Return (x, y) of the center of cell containing provided text 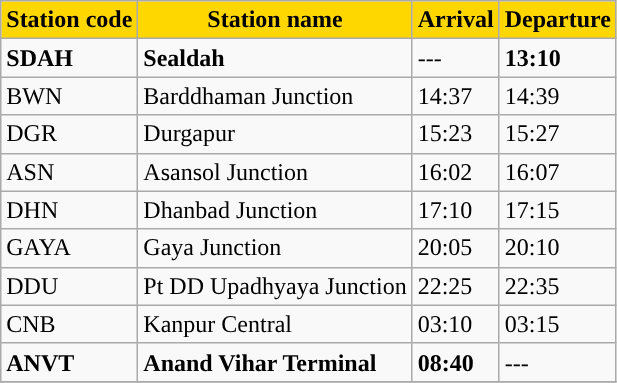
Asansol Junction (275, 172)
Station name (275, 20)
16:02 (456, 172)
15:23 (456, 134)
Kanpur Central (275, 324)
15:27 (558, 134)
22:25 (456, 286)
SDAH (70, 58)
Barddhaman Junction (275, 96)
20:05 (456, 248)
Pt DD Upadhyaya Junction (275, 286)
14:39 (558, 96)
08:40 (456, 362)
Durgapur (275, 134)
GAYA (70, 248)
20:10 (558, 248)
17:15 (558, 210)
ASN (70, 172)
Station code (70, 20)
03:10 (456, 324)
DDU (70, 286)
16:07 (558, 172)
CNB (70, 324)
Dhanbad Junction (275, 210)
Departure (558, 20)
Arrival (456, 20)
Sealdah (275, 58)
22:35 (558, 286)
03:15 (558, 324)
BWN (70, 96)
13:10 (558, 58)
DHN (70, 210)
DGR (70, 134)
14:37 (456, 96)
Gaya Junction (275, 248)
Anand Vihar Terminal (275, 362)
17:10 (456, 210)
ANVT (70, 362)
